Extract the (X, Y) coordinate from the center of the cell holding the provided text.  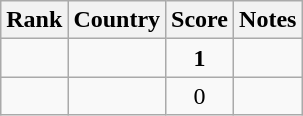
Rank (34, 20)
Score (200, 20)
Country (117, 20)
0 (200, 96)
Notes (268, 20)
1 (200, 58)
